Locate the cell with the specified text and output its (X, Y) center coordinate. 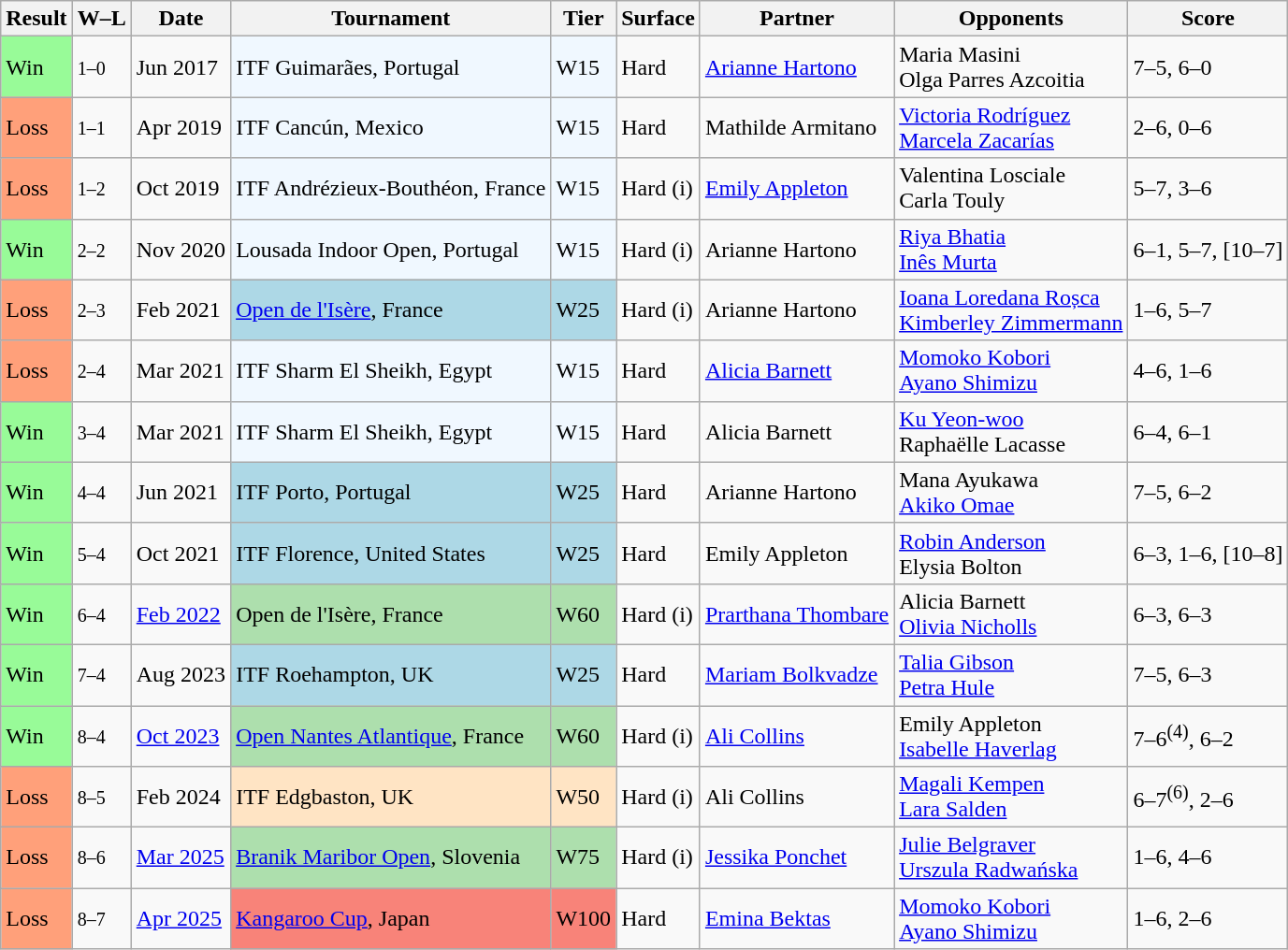
Date (181, 19)
Maria Masini Olga Parres Azcoitia (1011, 67)
8–4 (101, 735)
Result (36, 19)
Riya Bhatia Inês Murta (1011, 249)
W75 (584, 858)
Mar 2025 (181, 858)
7–5, 6–3 (1208, 675)
Alicia Barnett Olivia Nicholls (1011, 613)
Nov 2020 (181, 249)
Lousada Indoor Open, Portugal (391, 249)
1–6, 5–7 (1208, 310)
4–4 (101, 492)
6–3, 6–3 (1208, 613)
5–7, 3–6 (1208, 189)
Feb 2021 (181, 310)
Magali Kempen Lara Salden (1011, 797)
6–1, 5–7, [10–7] (1208, 249)
Jessika Ponchet (797, 858)
Tournament (391, 19)
W50 (584, 797)
1–6, 4–6 (1208, 858)
Oct 2019 (181, 189)
Julie Belgraver Urszula Radwańska (1011, 858)
Tier (584, 19)
W100 (584, 918)
Opponents (1011, 19)
ITF Guimarães, Portugal (391, 67)
Robin Anderson Elysia Bolton (1011, 554)
6–4, 6–1 (1208, 432)
Kangaroo Cup, Japan (391, 918)
Emina Bektas (797, 918)
7–6(4), 6–2 (1208, 735)
Mariam Bolkvadze (797, 675)
4–6, 1–6 (1208, 370)
Partner (797, 19)
Emily Appleton Isabelle Haverlag (1011, 735)
1–1 (101, 127)
Apr 2025 (181, 918)
7–5, 6–2 (1208, 492)
Jun 2017 (181, 67)
ITF Edgbaston, UK (391, 797)
2–3 (101, 310)
Surface (658, 19)
ITF Porto, Portugal (391, 492)
ITF Florence, United States (391, 554)
Oct 2021 (181, 554)
6–3, 1–6, [10–8] (1208, 554)
Feb 2022 (181, 613)
2–6, 0–6 (1208, 127)
7–4 (101, 675)
ITF Andrézieux-Bouthéon, France (391, 189)
Valentina Losciale Carla Touly (1011, 189)
3–4 (101, 432)
2–2 (101, 249)
Aug 2023 (181, 675)
7–5, 6–0 (1208, 67)
2–4 (101, 370)
ITF Cancún, Mexico (391, 127)
Jun 2021 (181, 492)
Score (1208, 19)
Ioana Loredana Roșca Kimberley Zimmermann (1011, 310)
Branik Maribor Open, Slovenia (391, 858)
8–7 (101, 918)
6–7(6), 2–6 (1208, 797)
Apr 2019 (181, 127)
8–5 (101, 797)
5–4 (101, 554)
Victoria Rodríguez Marcela Zacarías (1011, 127)
Talia Gibson Petra Hule (1011, 675)
Prarthana Thombare (797, 613)
W–L (101, 19)
Mathilde Armitano (797, 127)
1–0 (101, 67)
Mana Ayukawa Akiko Omae (1011, 492)
1–2 (101, 189)
Ku Yeon-woo Raphaëlle Lacasse (1011, 432)
Open Nantes Atlantique, France (391, 735)
Feb 2024 (181, 797)
ITF Roehampton, UK (391, 675)
8–6 (101, 858)
1–6, 2–6 (1208, 918)
Oct 2023 (181, 735)
6–4 (101, 613)
